Determine the (x, y) coordinate at the center of the cell enclosing the given text.  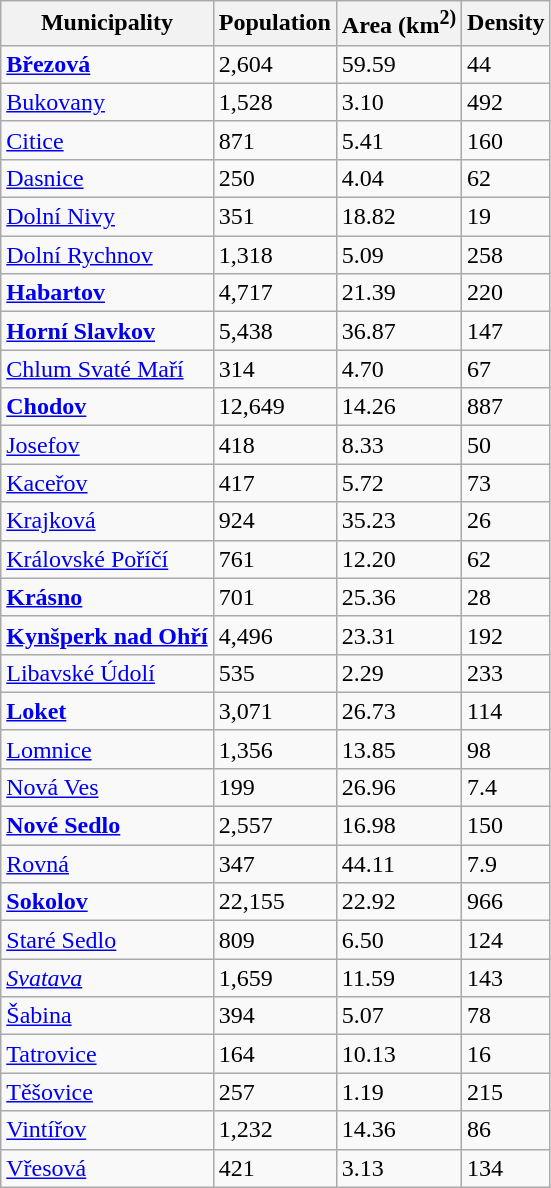
86 (506, 1130)
215 (506, 1092)
5.09 (398, 255)
Šabina (107, 1016)
924 (274, 521)
Area (km2) (398, 24)
Vintířov (107, 1130)
Libavské Údolí (107, 673)
Population (274, 24)
199 (274, 787)
5,438 (274, 331)
Dolní Rychnov (107, 255)
257 (274, 1092)
Nové Sedlo (107, 826)
21.39 (398, 293)
394 (274, 1016)
4.70 (398, 369)
150 (506, 826)
134 (506, 1168)
2,557 (274, 826)
12,649 (274, 407)
67 (506, 369)
22,155 (274, 902)
28 (506, 597)
Habartov (107, 293)
12.20 (398, 559)
Královské Poříčí (107, 559)
44 (506, 64)
421 (274, 1168)
26.96 (398, 787)
2,604 (274, 64)
347 (274, 864)
59.59 (398, 64)
Vřesová (107, 1168)
5.72 (398, 483)
1,318 (274, 255)
25.36 (398, 597)
Bukovany (107, 102)
Dasnice (107, 178)
351 (274, 217)
966 (506, 902)
4,717 (274, 293)
36.87 (398, 331)
492 (506, 102)
78 (506, 1016)
23.31 (398, 635)
Citice (107, 140)
250 (274, 178)
Chlum Svaté Maří (107, 369)
50 (506, 445)
Loket (107, 711)
7.4 (506, 787)
7.9 (506, 864)
1,356 (274, 749)
Horní Slavkov (107, 331)
14.36 (398, 1130)
2.29 (398, 673)
192 (506, 635)
114 (506, 711)
160 (506, 140)
26.73 (398, 711)
6.50 (398, 940)
Chodov (107, 407)
18.82 (398, 217)
3.10 (398, 102)
3,071 (274, 711)
Krajková (107, 521)
Krásno (107, 597)
258 (506, 255)
4.04 (398, 178)
35.23 (398, 521)
11.59 (398, 978)
Březová (107, 64)
Sokolov (107, 902)
418 (274, 445)
1,232 (274, 1130)
233 (506, 673)
44.11 (398, 864)
5.41 (398, 140)
417 (274, 483)
Kynšperk nad Ohří (107, 635)
Svatava (107, 978)
Municipality (107, 24)
164 (274, 1054)
761 (274, 559)
Staré Sedlo (107, 940)
871 (274, 140)
220 (506, 293)
1.19 (398, 1092)
22.92 (398, 902)
10.13 (398, 1054)
Lomnice (107, 749)
4,496 (274, 635)
8.33 (398, 445)
535 (274, 673)
98 (506, 749)
Tatrovice (107, 1054)
16 (506, 1054)
143 (506, 978)
314 (274, 369)
701 (274, 597)
Density (506, 24)
1,659 (274, 978)
73 (506, 483)
5.07 (398, 1016)
16.98 (398, 826)
Kaceřov (107, 483)
1,528 (274, 102)
Nová Ves (107, 787)
Rovná (107, 864)
3.13 (398, 1168)
Těšovice (107, 1092)
809 (274, 940)
19 (506, 217)
Josefov (107, 445)
26 (506, 521)
124 (506, 940)
14.26 (398, 407)
887 (506, 407)
13.85 (398, 749)
Dolní Nivy (107, 217)
147 (506, 331)
